Scan for the cell matching the given text and deliver its (x, y) coordinate at center. 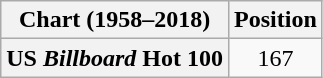
Chart (1958–2018) (115, 20)
US Billboard Hot 100 (115, 58)
167 (276, 58)
Position (276, 20)
